For the text-containing cell, return its midpoint in [X, Y] coordinate format. 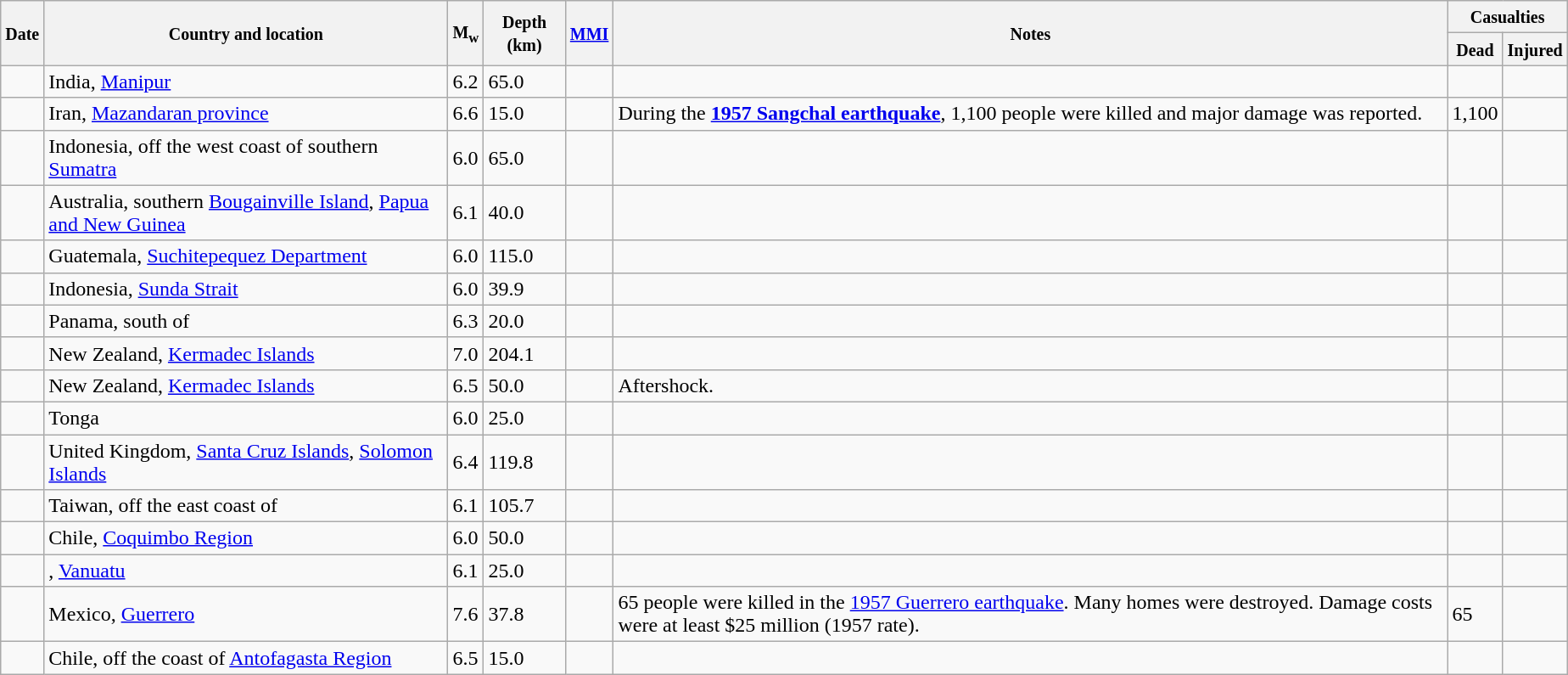
115.0 [524, 256]
7.0 [466, 353]
Iran, Mazandaran province [246, 114]
Mw [466, 33]
Injured [1535, 49]
Taiwan, off the east coast of [246, 506]
40.0 [524, 212]
Depth (km) [524, 33]
Dead [1475, 49]
39.9 [524, 289]
India, Manipur [246, 82]
6.4 [466, 462]
6.2 [466, 82]
37.8 [524, 615]
6.6 [466, 114]
Mexico, Guerrero [246, 615]
7.6 [466, 615]
65 [1475, 615]
Aftershock. [1030, 385]
Tonga [246, 418]
204.1 [524, 353]
, Vanuatu [246, 571]
105.7 [524, 506]
1,100 [1475, 114]
Country and location [246, 33]
Guatemala, Suchitepequez Department [246, 256]
MMI [589, 33]
119.8 [524, 462]
6.3 [466, 321]
Casualties [1507, 17]
65 people were killed in the 1957 Guerrero earthquake. Many homes were destroyed. Damage costs were at least $25 million (1957 rate). [1030, 615]
Chile, off the coast of Antofagasta Region [246, 658]
Date [22, 33]
Indonesia, off the west coast of southern Sumatra [246, 158]
Chile, Coquimbo Region [246, 538]
Notes [1030, 33]
Panama, south of [246, 321]
United Kingdom, Santa Cruz Islands, Solomon Islands [246, 462]
Indonesia, Sunda Strait [246, 289]
Australia, southern Bougainville Island, Papua and New Guinea [246, 212]
During the 1957 Sangchal earthquake, 1,100 people were killed and major damage was reported. [1030, 114]
20.0 [524, 321]
